Scan for the cell matching the given text and deliver its [X, Y] coordinate at center. 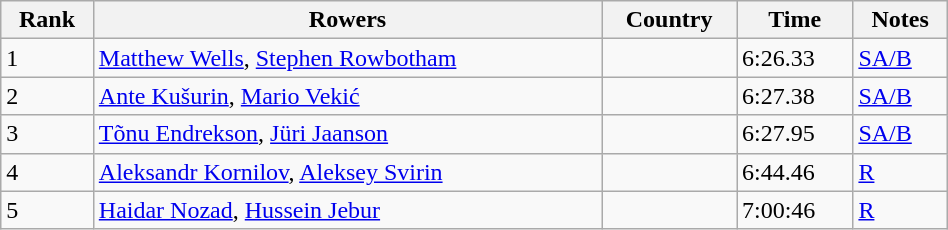
Ante Kušurin, Mario Vekić [347, 96]
Notes [900, 20]
Rank [48, 20]
7:00:46 [794, 210]
Haidar Nozad, Hussein Jebur [347, 210]
6:27.38 [794, 96]
Tõnu Endrekson, Jüri Jaanson [347, 134]
3 [48, 134]
Aleksandr Kornilov, Aleksey Svirin [347, 172]
Rowers [347, 20]
Country [670, 20]
2 [48, 96]
6:26.33 [794, 58]
6:27.95 [794, 134]
1 [48, 58]
6:44.46 [794, 172]
Matthew Wells, Stephen Rowbotham [347, 58]
4 [48, 172]
Time [794, 20]
5 [48, 210]
